Determine the (X, Y) coordinate at the center of the cell enclosing the given text.  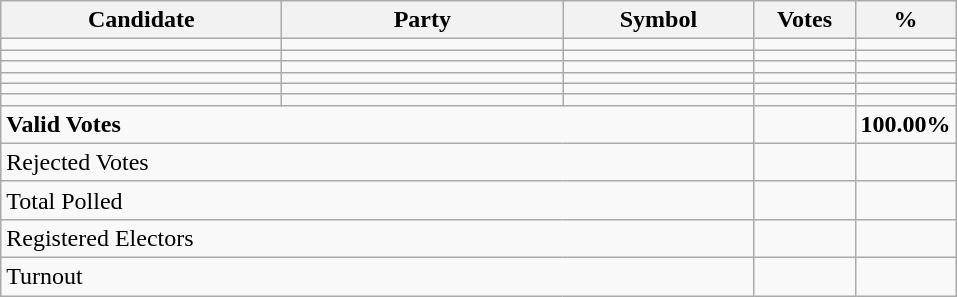
Candidate (142, 20)
Turnout (378, 276)
Party (422, 20)
Valid Votes (378, 124)
Votes (804, 20)
Rejected Votes (378, 162)
Registered Electors (378, 238)
100.00% (906, 124)
% (906, 20)
Total Polled (378, 200)
Symbol (658, 20)
